For the text-containing cell, return its midpoint in [X, Y] coordinate format. 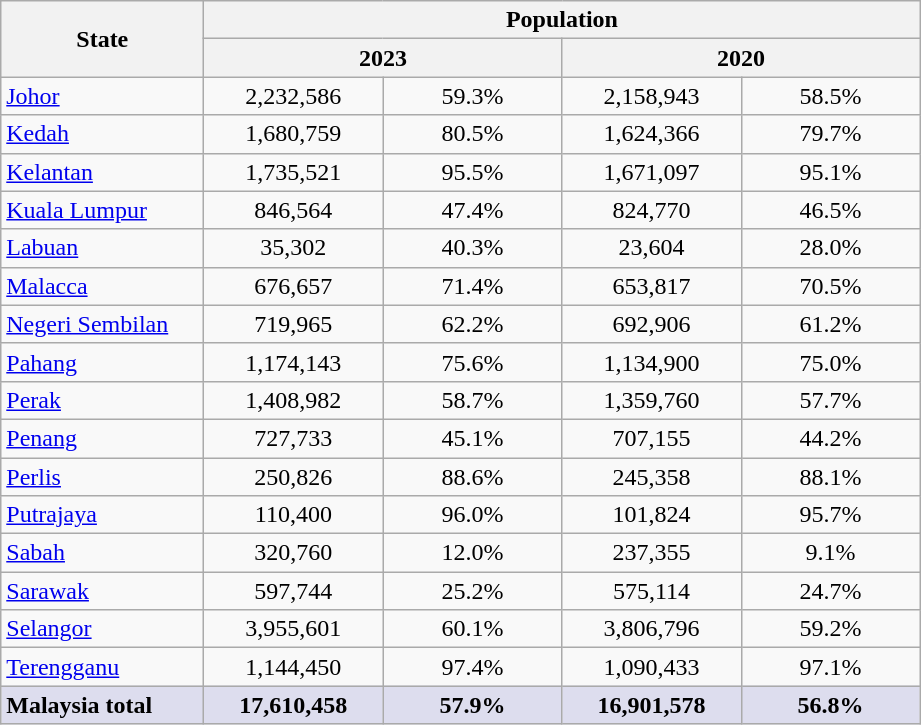
653,817 [652, 286]
1,671,097 [652, 172]
75.0% [830, 362]
1,624,366 [652, 134]
75.6% [472, 362]
35,302 [294, 248]
1,408,982 [294, 400]
719,965 [294, 324]
Kedah [102, 134]
101,824 [652, 515]
95.5% [472, 172]
61.2% [830, 324]
9.1% [830, 553]
Penang [102, 438]
692,906 [652, 324]
1,680,759 [294, 134]
17,610,458 [294, 705]
57.7% [830, 400]
Johor [102, 96]
1,144,450 [294, 667]
97.4% [472, 667]
245,358 [652, 477]
44.2% [830, 438]
62.2% [472, 324]
320,760 [294, 553]
95.1% [830, 172]
2,158,943 [652, 96]
2023 [383, 58]
40.3% [472, 248]
Kelantan [102, 172]
3,955,601 [294, 629]
45.1% [472, 438]
70.5% [830, 286]
250,826 [294, 477]
707,155 [652, 438]
676,657 [294, 286]
Terengganu [102, 667]
46.5% [830, 210]
2020 [741, 58]
237,355 [652, 553]
2,232,586 [294, 96]
1,735,521 [294, 172]
Labuan [102, 248]
12.0% [472, 553]
79.7% [830, 134]
3,806,796 [652, 629]
State [102, 39]
Selangor [102, 629]
110,400 [294, 515]
60.1% [472, 629]
Sarawak [102, 591]
Sabah [102, 553]
28.0% [830, 248]
96.0% [472, 515]
97.1% [830, 667]
846,564 [294, 210]
1,359,760 [652, 400]
59.3% [472, 96]
1,174,143 [294, 362]
1,090,433 [652, 667]
Putrajaya [102, 515]
Kuala Lumpur [102, 210]
Malacca [102, 286]
597,744 [294, 591]
575,114 [652, 591]
56.8% [830, 705]
71.4% [472, 286]
824,770 [652, 210]
47.4% [472, 210]
80.5% [472, 134]
Perak [102, 400]
Malaysia total [102, 705]
88.6% [472, 477]
Pahang [102, 362]
24.7% [830, 591]
88.1% [830, 477]
58.5% [830, 96]
23,604 [652, 248]
25.2% [472, 591]
57.9% [472, 705]
16,901,578 [652, 705]
727,733 [294, 438]
1,134,900 [652, 362]
59.2% [830, 629]
Negeri Sembilan [102, 324]
Perlis [102, 477]
Population [562, 20]
58.7% [472, 400]
95.7% [830, 515]
